Scan for the cell matching the given text and deliver its [X, Y] coordinate at center. 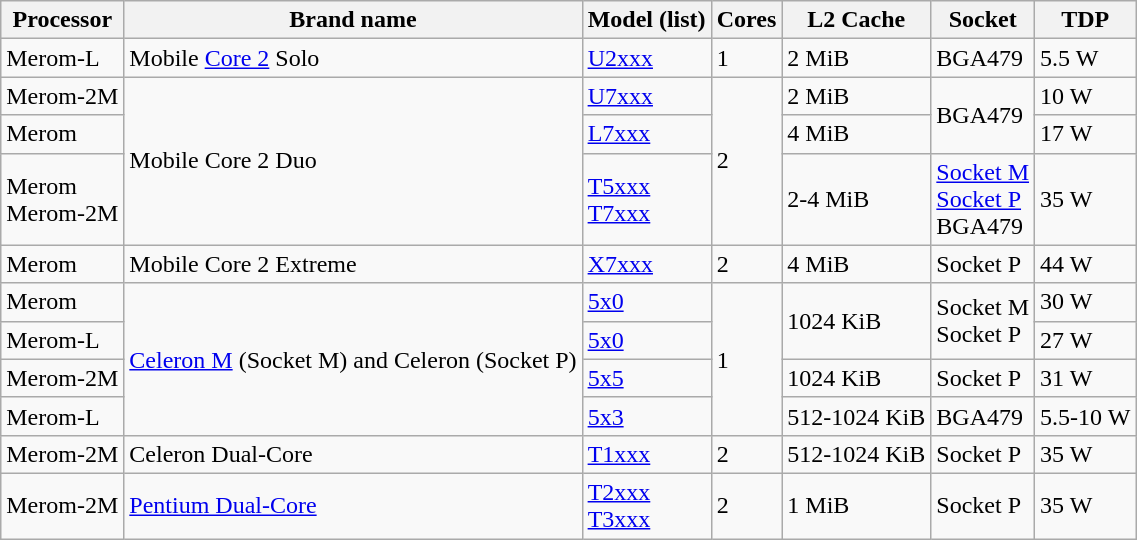
Mobile Core 2 Duo [353, 161]
44 W [1086, 264]
Celeron M (Socket M) and Celeron (Socket P) [353, 359]
TDP [1086, 20]
Mobile Core 2 Solo [353, 58]
17 W [1086, 134]
U2xxx [646, 58]
5.5-10 W [1086, 416]
MeromMerom-2M [62, 199]
Socket MSocket P [983, 321]
T1xxx [646, 454]
31 W [1086, 378]
Mobile Core 2 Extreme [353, 264]
Brand name [353, 20]
L2 Cache [856, 20]
5x5 [646, 378]
T5xxxT7xxx [646, 199]
5.5 W [1086, 58]
U7xxx [646, 96]
Celeron Dual-Core [353, 454]
2-4 MiB [856, 199]
30 W [1086, 302]
L7xxx [646, 134]
Cores [746, 20]
Pentium Dual-Core [353, 506]
Model (list) [646, 20]
Socket MSocket PBGA479 [983, 199]
Socket [983, 20]
1 MiB [856, 506]
T2xxxT3xxx [646, 506]
10 W [1086, 96]
Processor [62, 20]
27 W [1086, 340]
5x3 [646, 416]
X7xxx [646, 264]
